Detect which cell encompasses the target text, then output its (x, y) center coordinate. 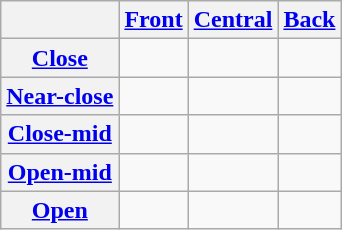
Open (60, 210)
Front (154, 20)
Near-close (60, 96)
Close-mid (60, 134)
Close (60, 58)
Back (310, 20)
Central (233, 20)
Open-mid (60, 172)
